Return the (X, Y) coordinate for the center point of the cell that contains the specified text.  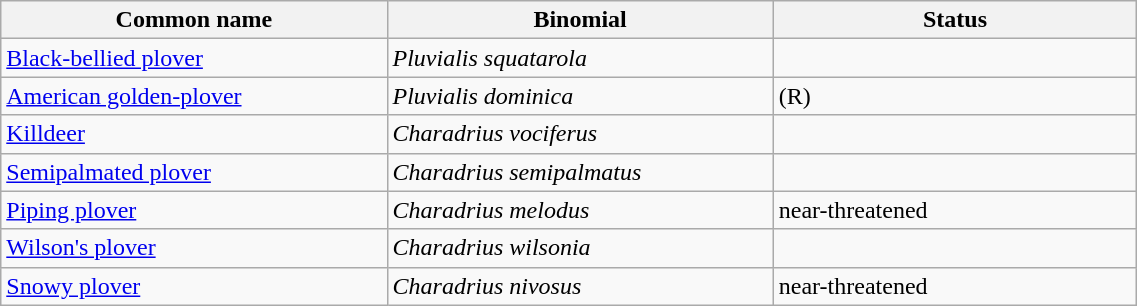
Piping plover (194, 210)
Charadrius semipalmatus (580, 172)
Common name (194, 20)
(R) (955, 96)
Killdeer (194, 134)
Snowy plover (194, 286)
Charadrius wilsonia (580, 248)
Black-bellied plover (194, 58)
Pluvialis squatarola (580, 58)
Charadrius vociferus (580, 134)
Binomial (580, 20)
American golden-plover (194, 96)
Status (955, 20)
Wilson's plover (194, 248)
Pluvialis dominica (580, 96)
Charadrius nivosus (580, 286)
Semipalmated plover (194, 172)
Charadrius melodus (580, 210)
